Provide the [X, Y] coordinate of the cell's center where the given text is located.  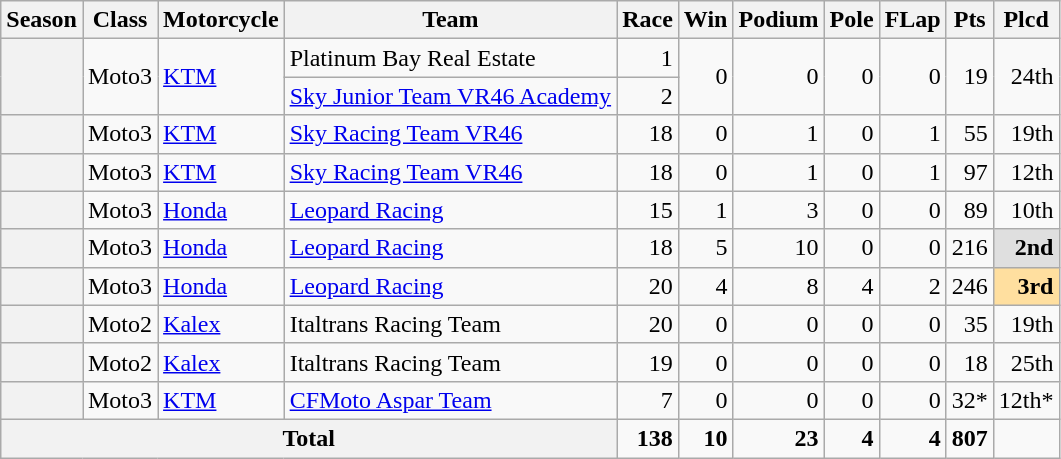
Pts [970, 20]
Team [450, 20]
7 [648, 400]
216 [970, 248]
8 [778, 286]
2nd [1026, 248]
10th [1026, 210]
24th [1026, 77]
Win [706, 20]
807 [970, 438]
32* [970, 400]
89 [970, 210]
15 [648, 210]
3 [778, 210]
Total [309, 438]
23 [778, 438]
35 [970, 324]
Race [648, 20]
Season [42, 20]
97 [970, 172]
CFMoto Aspar Team [450, 400]
3rd [1026, 286]
5 [706, 248]
Motorcycle [222, 20]
55 [970, 134]
25th [1026, 362]
Sky Junior Team VR46 Academy [450, 96]
FLap [912, 20]
246 [970, 286]
Plcd [1026, 20]
Class [120, 20]
12th* [1026, 400]
Pole [852, 20]
Platinum Bay Real Estate [450, 58]
Podium [778, 20]
138 [648, 438]
12th [1026, 172]
